Find where the given text appears and provide that cell's center as (x, y) coordinate. 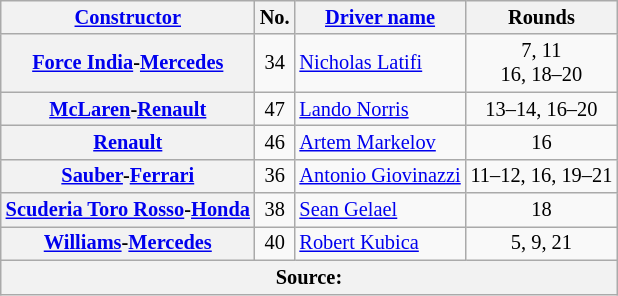
Artem Markelov (380, 142)
40 (275, 243)
Nicholas Latifi (380, 63)
Sauber-Ferrari (128, 176)
Driver name (380, 17)
34 (275, 63)
7, 1116, 18–20 (542, 63)
47 (275, 109)
No. (275, 17)
36 (275, 176)
Williams-Mercedes (128, 243)
Robert Kubica (380, 243)
13–14, 16–20 (542, 109)
Rounds (542, 17)
11–12, 16, 19–21 (542, 176)
16 (542, 142)
Source: (309, 277)
5, 9, 21 (542, 243)
18 (542, 210)
Renault (128, 142)
Antonio Giovinazzi (380, 176)
46 (275, 142)
Sean Gelael (380, 210)
Lando Norris (380, 109)
Scuderia Toro Rosso-Honda (128, 210)
McLaren-Renault (128, 109)
Force India-Mercedes (128, 63)
Constructor (128, 17)
38 (275, 210)
